Search for the cell housing the specified text and yield its (X, Y) center coordinate. 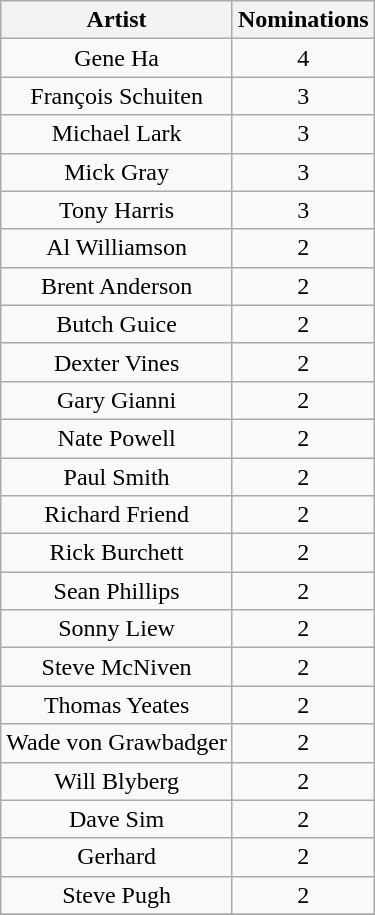
Will Blyberg (117, 781)
Richard Friend (117, 515)
Butch Guice (117, 324)
Gene Ha (117, 58)
Al Williamson (117, 248)
Gary Gianni (117, 400)
Thomas Yeates (117, 705)
Artist (117, 20)
François Schuiten (117, 96)
Steve McNiven (117, 667)
Nominations (303, 20)
Dexter Vines (117, 362)
4 (303, 58)
Brent Anderson (117, 286)
Nate Powell (117, 438)
Sean Phillips (117, 591)
Tony Harris (117, 210)
Rick Burchett (117, 553)
Steve Pugh (117, 895)
Paul Smith (117, 477)
Wade von Grawbadger (117, 743)
Mick Gray (117, 172)
Dave Sim (117, 819)
Michael Lark (117, 134)
Gerhard (117, 857)
Sonny Liew (117, 629)
